Return (x, y) of the center of cell containing provided text 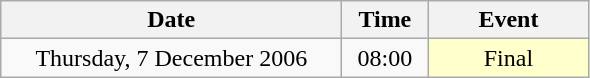
Time (385, 20)
08:00 (385, 58)
Event (508, 20)
Date (172, 20)
Thursday, 7 December 2006 (172, 58)
Final (508, 58)
